For the text-containing cell, return its midpoint in [x, y] coordinate format. 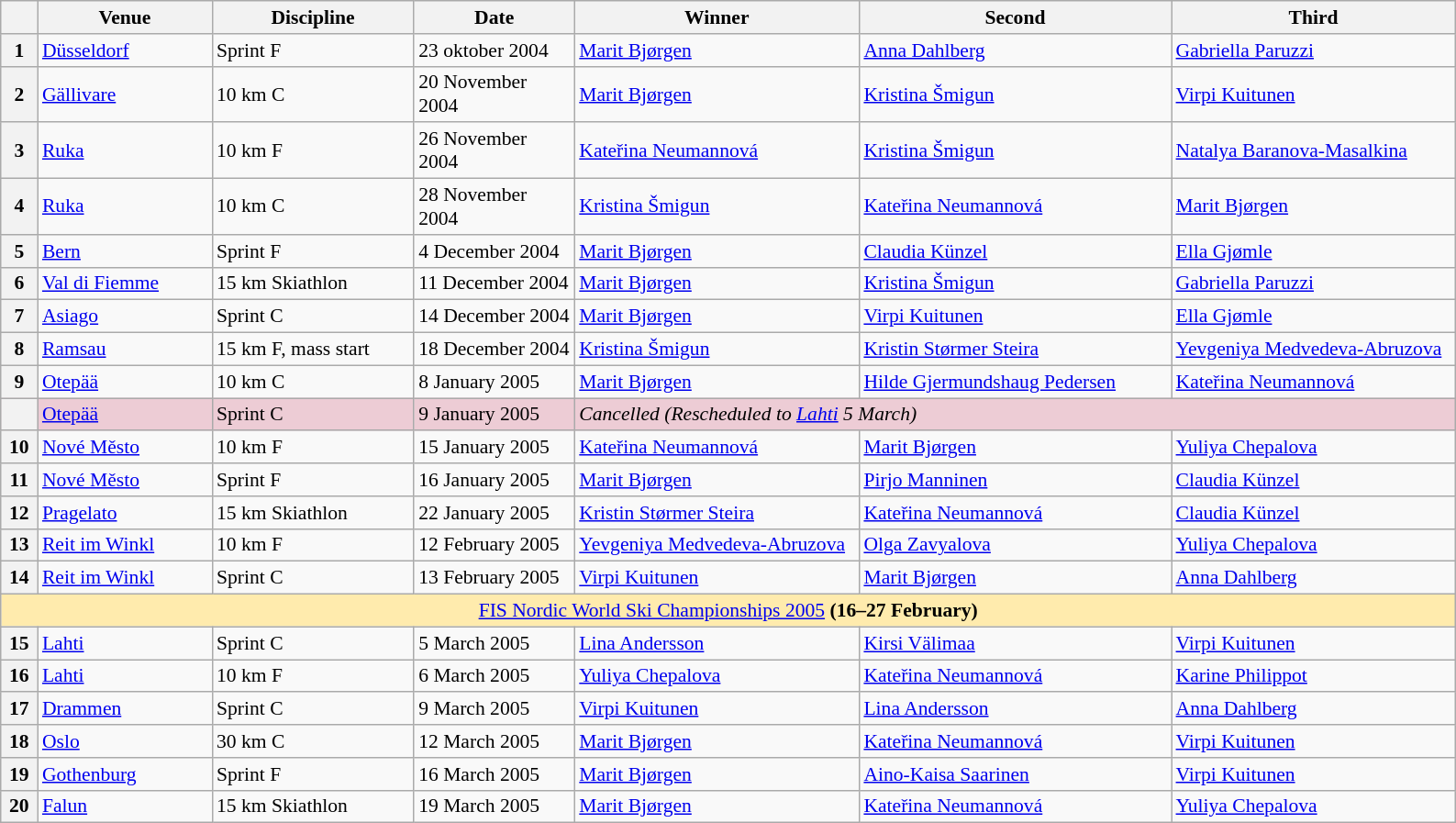
Gothenburg [125, 774]
Val di Fiemme [125, 284]
FIS Nordic World Ski Championships 2005 (16–27 February) [728, 611]
9 [19, 382]
16 March 2005 [494, 774]
11 December 2004 [494, 284]
Aino-Kaisa Saarinen [1015, 774]
Falun [125, 806]
13 February 2005 [494, 578]
12 February 2005 [494, 545]
Gällivare [125, 94]
Winner [717, 17]
23 oktober 2004 [494, 50]
15 km F, mass start [313, 350]
3 [19, 150]
8 [19, 350]
Natalya Baranova-Masalkina [1313, 150]
6 March 2005 [494, 676]
Venue [125, 17]
28 November 2004 [494, 207]
14 December 2004 [494, 317]
Discipline [313, 17]
Hilde Gjermundshaug Pedersen [1015, 382]
18 [19, 741]
Ramsau [125, 350]
20 November 2004 [494, 94]
4 [19, 207]
Pirjo Manninen [1015, 480]
10 [19, 448]
19 [19, 774]
7 [19, 317]
Drammen [125, 709]
Karine Philippot [1313, 676]
14 [19, 578]
8 January 2005 [494, 382]
9 January 2005 [494, 415]
Date [494, 17]
Pragelato [125, 513]
Asiago [125, 317]
15 [19, 643]
Düsseldorf [125, 50]
15 January 2005 [494, 448]
Third [1313, 17]
1 [19, 50]
5 March 2005 [494, 643]
11 [19, 480]
12 March 2005 [494, 741]
19 March 2005 [494, 806]
26 November 2004 [494, 150]
Second [1015, 17]
Olga Zavyalova [1015, 545]
16 January 2005 [494, 480]
22 January 2005 [494, 513]
Oslo [125, 741]
Bern [125, 251]
Cancelled (Rescheduled to Lahti 5 March) [1015, 415]
6 [19, 284]
12 [19, 513]
30 km C [313, 741]
4 December 2004 [494, 251]
2 [19, 94]
20 [19, 806]
9 March 2005 [494, 709]
5 [19, 251]
18 December 2004 [494, 350]
17 [19, 709]
Kirsi Välimaa [1015, 643]
13 [19, 545]
16 [19, 676]
